Locate the cell with the specified text and output its (x, y) center coordinate. 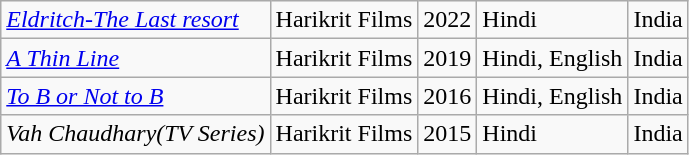
A Thin Line (136, 58)
Eldritch-The Last resort (136, 20)
To B or Not to B (136, 96)
2016 (448, 96)
Vah Chaudhary(TV Series) (136, 134)
2015 (448, 134)
2022 (448, 20)
2019 (448, 58)
